Pinpoint the cell where the given text exists, returning its [x, y] midpoint coordinate. 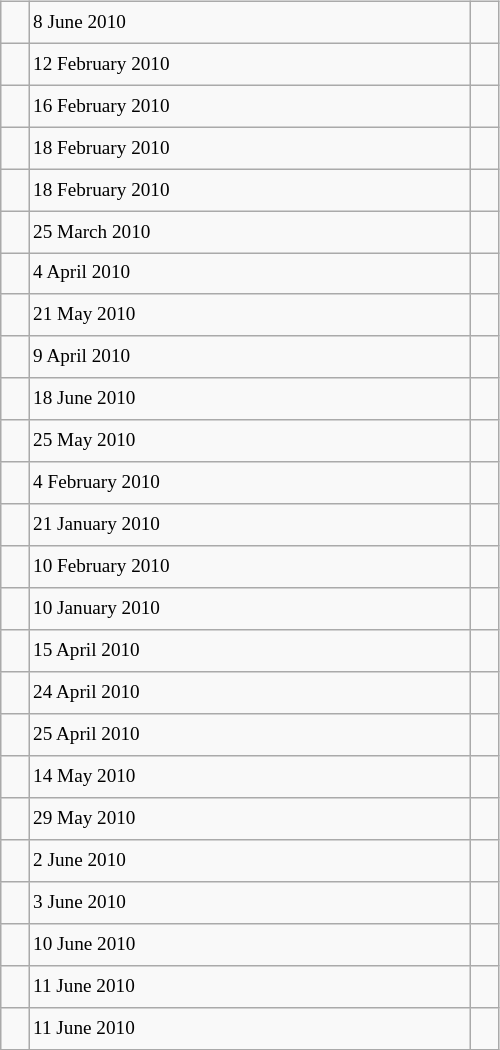
25 May 2010 [249, 441]
15 April 2010 [249, 651]
25 April 2010 [249, 735]
8 June 2010 [249, 22]
9 April 2010 [249, 357]
10 February 2010 [249, 567]
10 June 2010 [249, 944]
3 June 2010 [249, 902]
21 May 2010 [249, 315]
16 February 2010 [249, 106]
4 February 2010 [249, 483]
21 January 2010 [249, 525]
10 January 2010 [249, 609]
18 June 2010 [249, 399]
29 May 2010 [249, 819]
24 April 2010 [249, 693]
25 March 2010 [249, 232]
4 April 2010 [249, 274]
2 June 2010 [249, 861]
14 May 2010 [249, 777]
12 February 2010 [249, 64]
